Identify which cell holds the provided text, then report its [X, Y] central coordinate. 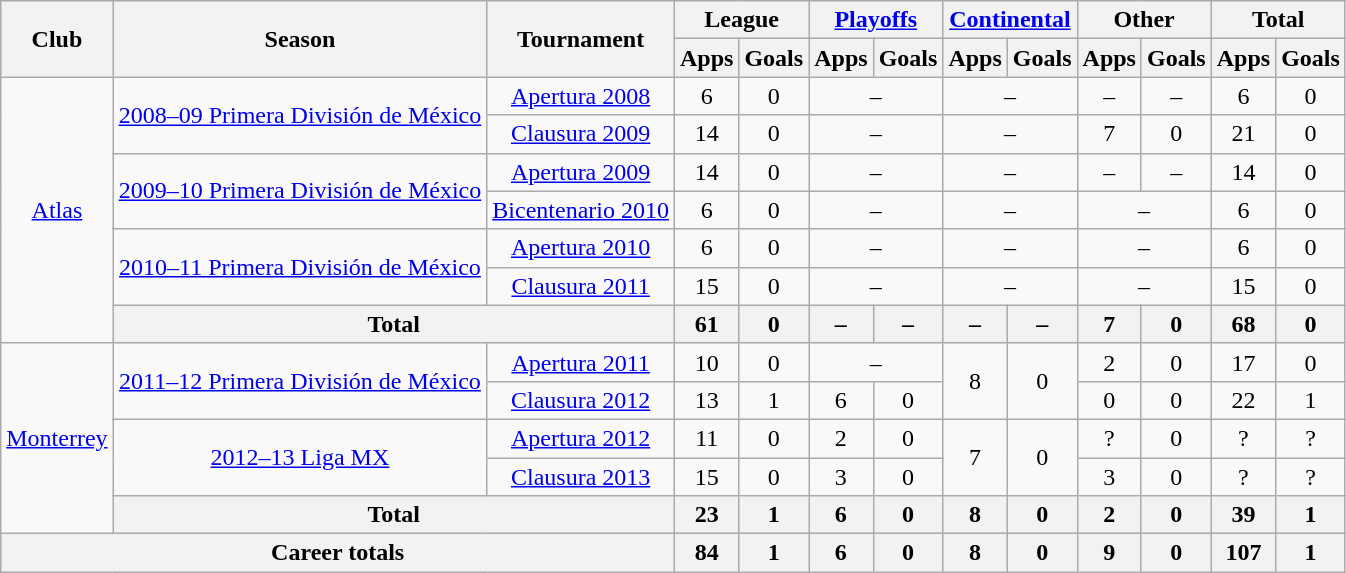
11 [706, 438]
Clausura 2013 [581, 477]
21 [1243, 134]
Tournament [581, 39]
Season [300, 39]
Other [1144, 20]
Career totals [338, 553]
Playoffs [876, 20]
Apertura 2010 [581, 248]
2010–11 Primera División de México [300, 267]
22 [1243, 400]
Atlas [57, 210]
League [741, 20]
Club [57, 39]
Continental [1010, 20]
107 [1243, 553]
84 [706, 553]
39 [1243, 515]
Apertura 2008 [581, 96]
Monterrey [57, 438]
61 [706, 324]
Clausura 2009 [581, 134]
2011–12 Primera División de México [300, 381]
2008–09 Primera División de México [300, 115]
17 [1243, 362]
Apertura 2012 [581, 438]
13 [706, 400]
Apertura 2011 [581, 362]
9 [1109, 553]
Clausura 2011 [581, 286]
Bicentenario 2010 [581, 210]
10 [706, 362]
68 [1243, 324]
Apertura 2009 [581, 172]
2009–10 Primera División de México [300, 191]
Clausura 2012 [581, 400]
23 [706, 515]
2012–13 Liga MX [300, 457]
